Extract the (x, y) coordinate from the center of the cell holding the provided text.  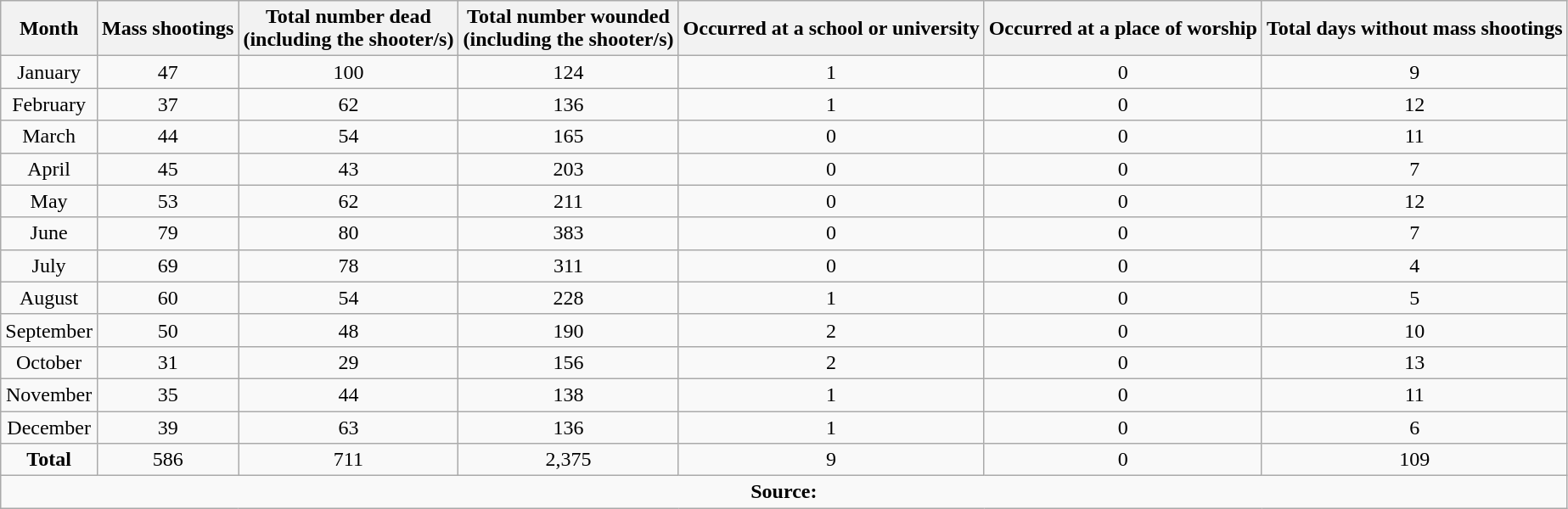
2,375 (569, 460)
August (49, 298)
80 (348, 233)
109 (1414, 460)
47 (167, 72)
Mass shootings (167, 29)
4 (1414, 266)
February (49, 104)
586 (167, 460)
Occurred at a school or university (831, 29)
39 (167, 427)
29 (348, 362)
Total number wounded(including the shooter/s) (569, 29)
138 (569, 394)
63 (348, 427)
Total number dead(including the shooter/s) (348, 29)
35 (167, 394)
79 (167, 233)
711 (348, 460)
Total days without mass shootings (1414, 29)
383 (569, 233)
50 (167, 330)
Total (49, 460)
Month (49, 29)
211 (569, 201)
43 (348, 169)
228 (569, 298)
311 (569, 266)
53 (167, 201)
165 (569, 137)
5 (1414, 298)
124 (569, 72)
6 (1414, 427)
May (49, 201)
31 (167, 362)
100 (348, 72)
45 (167, 169)
10 (1414, 330)
156 (569, 362)
190 (569, 330)
March (49, 137)
60 (167, 298)
June (49, 233)
November (49, 394)
Occurred at a place of worship (1122, 29)
December (49, 427)
37 (167, 104)
September (49, 330)
April (49, 169)
January (49, 72)
July (49, 266)
203 (569, 169)
13 (1414, 362)
October (49, 362)
78 (348, 266)
48 (348, 330)
Source: (784, 492)
69 (167, 266)
